Return [X, Y] of the center of cell containing provided text 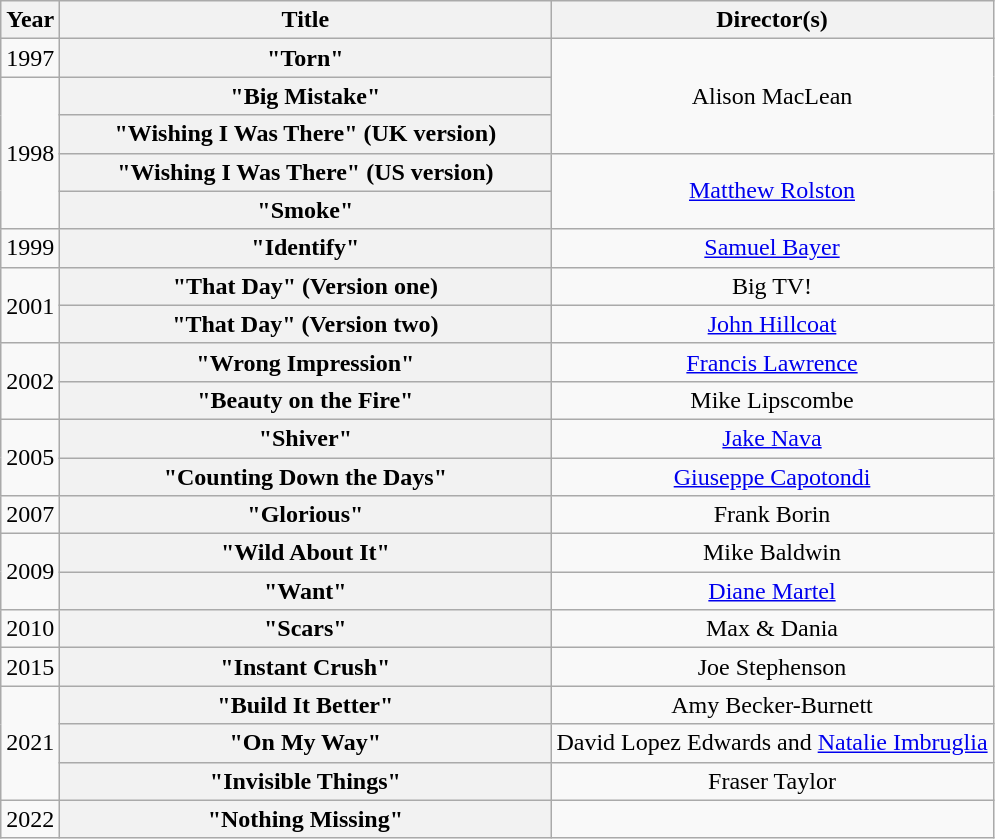
"Counting Down the Days" [306, 477]
"Build It Better" [306, 705]
Fraser Taylor [772, 781]
Jake Nava [772, 438]
Max & Dania [772, 629]
1997 [30, 58]
"Identify" [306, 248]
Frank Borin [772, 515]
"Scars" [306, 629]
2021 [30, 743]
Francis Lawrence [772, 362]
"Smoke" [306, 210]
Amy Becker-Burnett [772, 705]
Mike Lipscombe [772, 400]
2005 [30, 457]
"Want" [306, 591]
"Invisible Things" [306, 781]
"Shiver" [306, 438]
"That Day" (Version one) [306, 286]
2015 [30, 667]
"That Day" (Version two) [306, 324]
Samuel Bayer [772, 248]
2007 [30, 515]
1999 [30, 248]
Title [306, 20]
"Beauty on the Fire" [306, 400]
1998 [30, 153]
2010 [30, 629]
"Wishing I Was There" (US version) [306, 172]
"Nothing Missing" [306, 819]
2001 [30, 305]
Alison MacLean [772, 96]
"On My Way" [306, 743]
Giuseppe Capotondi [772, 477]
"Torn" [306, 58]
Diane Martel [772, 591]
Joe Stephenson [772, 667]
"Wishing I Was There" (UK version) [306, 134]
Mike Baldwin [772, 553]
"Instant Crush" [306, 667]
John Hillcoat [772, 324]
"Big Mistake" [306, 96]
2022 [30, 819]
2002 [30, 381]
Matthew Rolston [772, 191]
Big TV! [772, 286]
"Wrong Impression" [306, 362]
Director(s) [772, 20]
David Lopez Edwards and Natalie Imbruglia [772, 743]
"Glorious" [306, 515]
"Wild About It" [306, 553]
Year [30, 20]
2009 [30, 572]
